From the cell containing the given text, extract its center point as (x, y) coordinate. 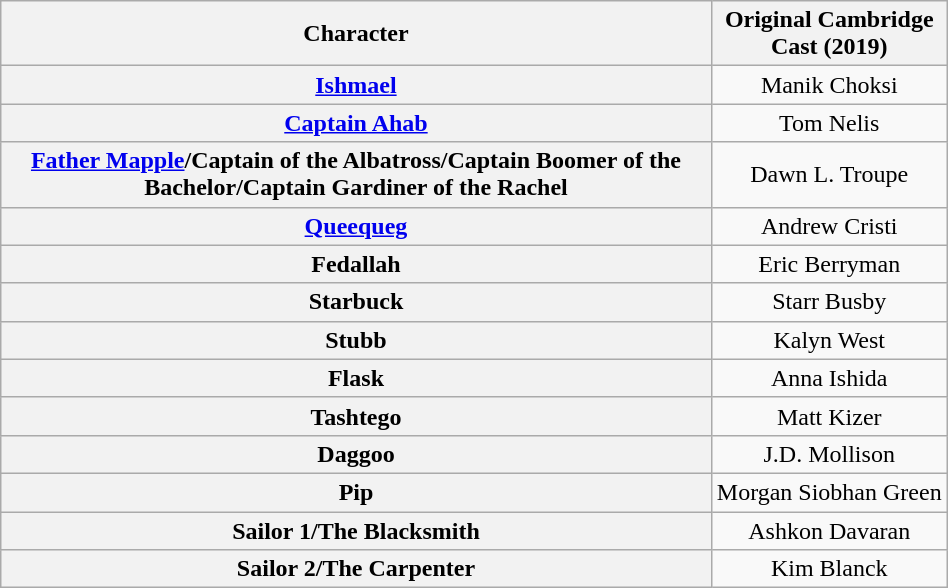
Starbuck (356, 302)
J.D. Mollison (829, 454)
Captain Ahab (356, 123)
Father Mapple/Captain of the Albatross/Captain Boomer of the Bachelor/Captain Gardiner of the Rachel (356, 174)
Kalyn West (829, 340)
Pip (356, 492)
Matt Kizer (829, 416)
Stubb (356, 340)
Sailor 2/The Carpenter (356, 569)
Anna Ishida (829, 378)
Original Cambridge Cast (2019) (829, 34)
Flask (356, 378)
Morgan Siobhan Green (829, 492)
Tom Nelis (829, 123)
Eric Berryman (829, 264)
Character (356, 34)
Starr Busby (829, 302)
Tashtego (356, 416)
Fedallah (356, 264)
Sailor 1/The Blacksmith (356, 531)
Queequeg (356, 226)
Daggoo (356, 454)
Ishmael (356, 85)
Kim Blanck (829, 569)
Manik Choksi (829, 85)
Andrew Cristi (829, 226)
Ashkon Davaran (829, 531)
Dawn L. Troupe (829, 174)
